Locate the cell with the specified text and output its (x, y) center coordinate. 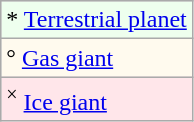
× Ice giant (97, 100)
* Terrestrial planet (97, 20)
° Gas giant (97, 58)
